Locate the cell with the specified text and output its [X, Y] center coordinate. 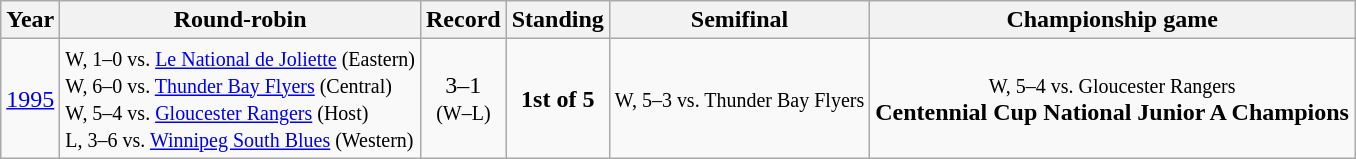
3–1(W–L) [463, 98]
W, 5–4 vs. Gloucester RangersCentennial Cup National Junior A Champions [1112, 98]
Record [463, 20]
Year [30, 20]
1st of 5 [558, 98]
1995 [30, 98]
Standing [558, 20]
Semifinal [739, 20]
Championship game [1112, 20]
W, 5–3 vs. Thunder Bay Flyers [739, 98]
Round-robin [240, 20]
